Output the [x, y] coordinate of the center of the cell containing the given text.  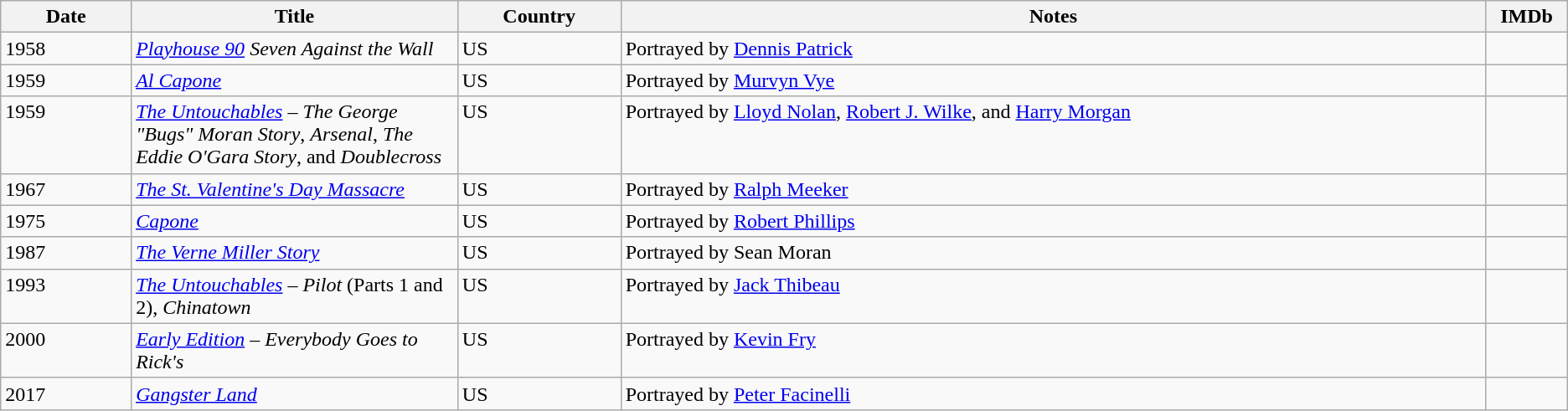
Playhouse 90 Seven Against the Wall [295, 49]
Portrayed by Dennis Patrick [1054, 49]
Early Edition – Everybody Goes to Rick's [295, 350]
The Untouchables – The George "Bugs" Moran Story, Arsenal, The Eddie O'Gara Story, and Doublecross [295, 135]
Notes [1054, 17]
2017 [66, 393]
Country [539, 17]
Portrayed by Murvyn Vye [1054, 80]
1975 [66, 221]
1958 [66, 49]
The St. Valentine's Day Massacre [295, 189]
IMDb [1526, 17]
1987 [66, 253]
Portrayed by Robert Phillips [1054, 221]
Capone [295, 221]
Date [66, 17]
2000 [66, 350]
1967 [66, 189]
Portrayed by Kevin Fry [1054, 350]
Portrayed by Lloyd Nolan, Robert J. Wilke, and Harry Morgan [1054, 135]
Al Capone [295, 80]
1993 [66, 296]
Portrayed by Ralph Meeker [1054, 189]
Portrayed by Sean Moran [1054, 253]
The Untouchables – Pilot (Parts 1 and 2), Chinatown [295, 296]
Gangster Land [295, 393]
Portrayed by Peter Facinelli [1054, 393]
Title [295, 17]
Portrayed by Jack Thibeau [1054, 296]
The Verne Miller Story [295, 253]
